Detect which cell encompasses the target text, then output its [X, Y] center coordinate. 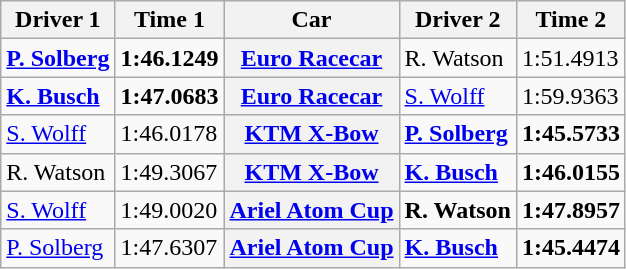
1:46.1249 [170, 58]
1:46.0178 [170, 134]
1:47.8957 [570, 210]
1:49.0020 [170, 210]
1:46.0155 [570, 172]
Time 2 [570, 20]
Driver 1 [58, 20]
1:49.3067 [170, 172]
Driver 2 [458, 20]
1:47.6307 [170, 248]
1:45.4474 [570, 248]
1:45.5733 [570, 134]
Time 1 [170, 20]
1:59.9363 [570, 96]
1:51.4913 [570, 58]
1:47.0683 [170, 96]
Car [312, 20]
